Locate the cell with the specified text and output its (x, y) center coordinate. 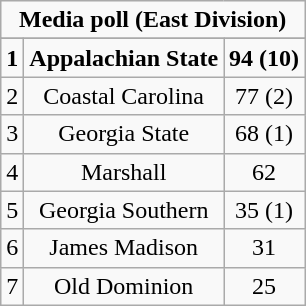
Appalachian State (124, 58)
1 (12, 58)
6 (12, 248)
Media poll (East Division) (153, 20)
Coastal Carolina (124, 96)
68 (1) (264, 134)
4 (12, 172)
35 (1) (264, 210)
Georgia State (124, 134)
62 (264, 172)
2 (12, 96)
Georgia Southern (124, 210)
94 (10) (264, 58)
7 (12, 286)
Old Dominion (124, 286)
3 (12, 134)
Marshall (124, 172)
77 (2) (264, 96)
5 (12, 210)
James Madison (124, 248)
31 (264, 248)
25 (264, 286)
